Extract the [X, Y] coordinate from the center of the cell holding the provided text.  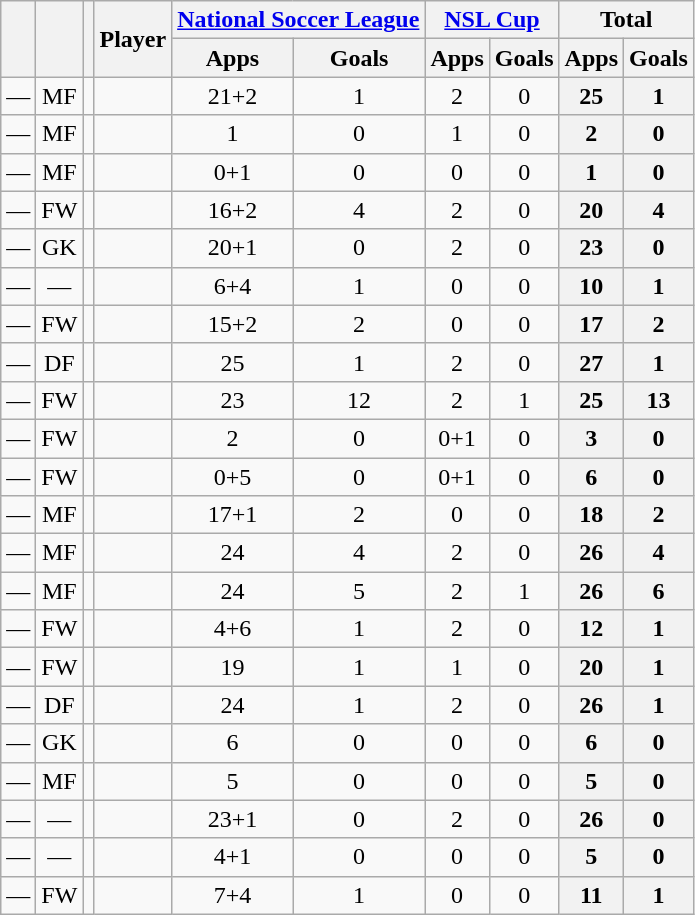
0+5 [233, 477]
17+1 [233, 515]
NSL Cup [492, 20]
19 [233, 667]
4+1 [233, 857]
15+2 [233, 324]
21+2 [233, 96]
7+4 [233, 895]
17 [591, 324]
23+1 [233, 819]
27 [591, 362]
Player [133, 39]
10 [591, 286]
18 [591, 515]
13 [659, 400]
4+6 [233, 629]
Total [626, 20]
16+2 [233, 210]
6+4 [233, 286]
3 [591, 438]
National Soccer League [298, 20]
20+1 [233, 248]
11 [591, 895]
